Locate the cell with the specified text and output its [X, Y] center coordinate. 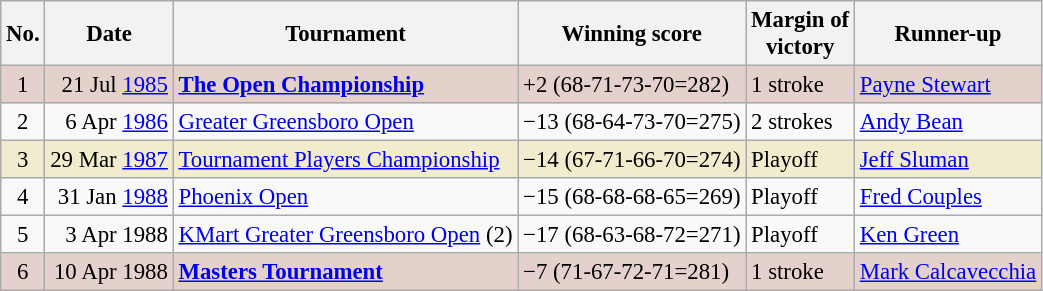
The Open Championship [346, 85]
Winning score [632, 34]
Payne Stewart [948, 85]
29 Mar 1987 [109, 160]
Tournament Players Championship [346, 160]
+2 (68-71-73-70=282) [632, 85]
1 stroke [800, 85]
Fred Couples [948, 197]
Jeff Sluman [948, 160]
2 strokes [800, 122]
2 [23, 122]
Margin ofvictory [800, 34]
No. [23, 34]
−14 (67-71-66-70=274) [632, 160]
Phoenix Open [346, 197]
−17 (68-63-68-72=271) [632, 235]
3 [23, 160]
−13 (68-64-73-70=275) [632, 122]
21 Jul 1985 [109, 85]
4 [23, 197]
Tournament [346, 34]
Andy Bean [948, 122]
3 Apr 1988 [109, 235]
5 [23, 235]
−15 (68-68-68-65=269) [632, 197]
31 Jan 1988 [109, 197]
KMart Greater Greensboro Open (2) [346, 235]
Runner-up [948, 34]
6 Apr 1986 [109, 122]
1 [23, 85]
Greater Greensboro Open [346, 122]
Date [109, 34]
Ken Green [948, 235]
